From the cell containing the given text, extract its center point as (X, Y) coordinate. 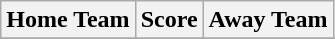
Score (169, 20)
Away Team (268, 20)
Home Team (68, 20)
